Provide the [x, y] coordinate of the cell's center where the given text is located.  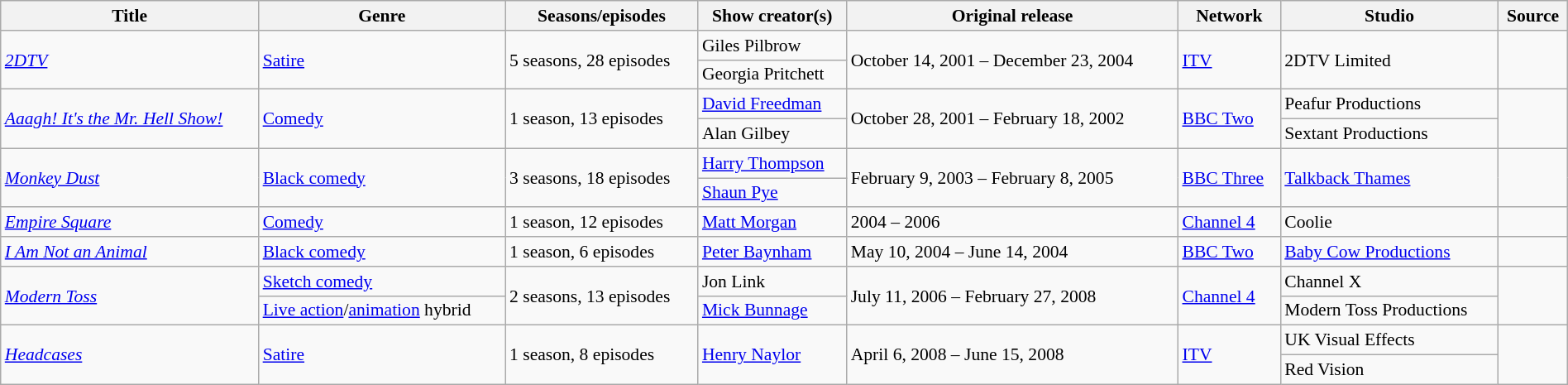
1 season, 8 episodes [602, 354]
2DTV [130, 60]
UK Visual Effects [1389, 340]
Talkback Thames [1389, 177]
1 season, 6 episodes [602, 252]
Network [1229, 16]
October 14, 2001 – December 23, 2004 [1012, 60]
Studio [1389, 16]
February 9, 2003 – February 8, 2005 [1012, 177]
Peter Baynham [772, 252]
Sketch comedy [382, 282]
Source [1533, 16]
Monkey Dust [130, 177]
April 6, 2008 – June 15, 2008 [1012, 354]
Henry Naylor [772, 354]
BBC Three [1229, 177]
May 10, 2004 – June 14, 2004 [1012, 252]
Aaagh! It's the Mr. Hell Show! [130, 119]
Shaun Pye [772, 193]
1 season, 13 episodes [602, 119]
October 28, 2001 – February 18, 2002 [1012, 119]
Seasons/episodes [602, 16]
David Freedman [772, 104]
Giles Pilbrow [772, 46]
5 seasons, 28 episodes [602, 60]
Mick Bunnage [772, 310]
Jon Link [772, 282]
Empire Square [130, 223]
Title [130, 16]
2DTV Limited [1389, 60]
Sextant Productions [1389, 134]
Modern Toss Productions [1389, 310]
Show creator(s) [772, 16]
Channel X [1389, 282]
2004 – 2006 [1012, 223]
July 11, 2006 – February 27, 2008 [1012, 296]
Alan Gilbey [772, 134]
Coolie [1389, 223]
Live action/animation hybrid [382, 310]
Red Vision [1389, 370]
Harry Thompson [772, 163]
Matt Morgan [772, 223]
Peafur Productions [1389, 104]
1 season, 12 episodes [602, 223]
Original release [1012, 16]
3 seasons, 18 episodes [602, 177]
I Am Not an Animal [130, 252]
Headcases [130, 354]
Baby Cow Productions [1389, 252]
Genre [382, 16]
2 seasons, 13 episodes [602, 296]
Modern Toss [130, 296]
Georgia Pritchett [772, 75]
